Return (x, y) of the center of cell containing provided text 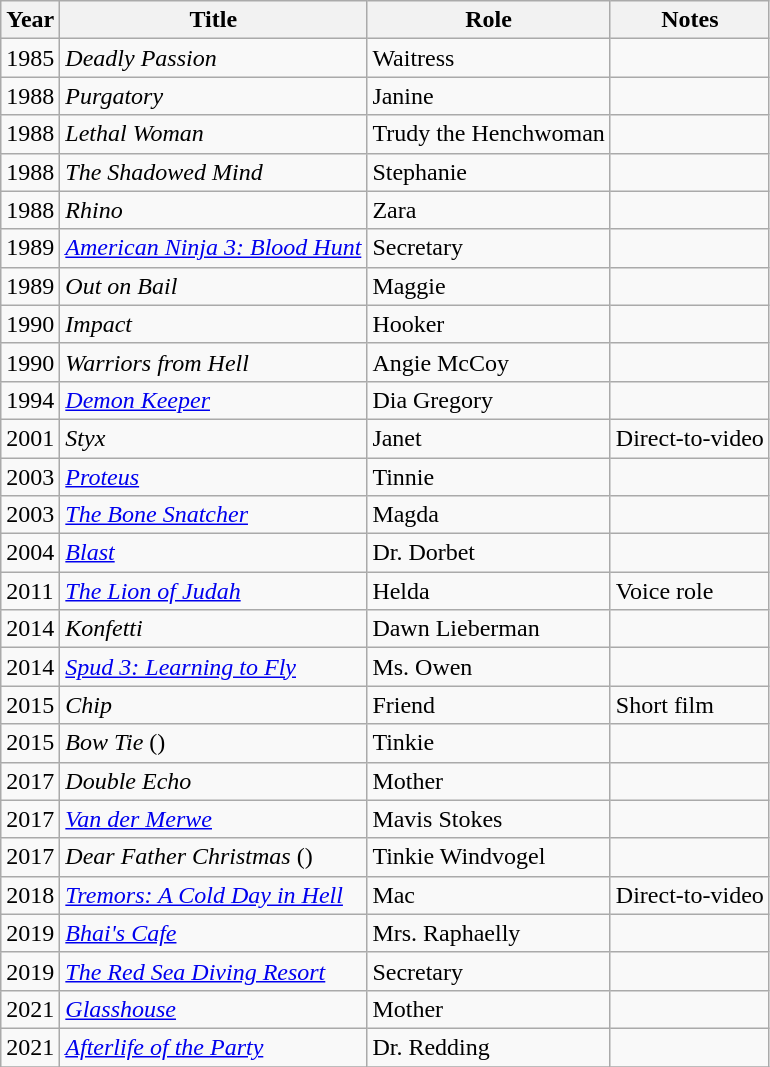
Tinkie (488, 743)
Magda (488, 515)
1985 (30, 58)
Notes (690, 20)
Van der Merwe (214, 819)
Dear Father Christmas () (214, 857)
Mac (488, 895)
Friend (488, 705)
Stephanie (488, 172)
Tinnie (488, 477)
Angie McCoy (488, 362)
Dr. Dorbet (488, 553)
Year (30, 20)
Dia Gregory (488, 400)
American Ninja 3: Blood Hunt (214, 248)
2001 (30, 438)
2018 (30, 895)
Dawn Lieberman (488, 629)
Helda (488, 591)
Blast (214, 553)
Bhai's Cafe (214, 933)
Mavis Stokes (488, 819)
Mrs. Raphaelly (488, 933)
2011 (30, 591)
The Red Sea Diving Resort (214, 971)
The Shadowed Mind (214, 172)
Proteus (214, 477)
Zara (488, 210)
Deadly Passion (214, 58)
Afterlife of the Party (214, 1047)
Short film (690, 705)
Spud 3: Learning to Fly (214, 667)
Impact (214, 324)
Tremors: A Cold Day in Hell (214, 895)
Voice role (690, 591)
Trudy the Henchwoman (488, 134)
Styx (214, 438)
Rhino (214, 210)
The Bone Snatcher (214, 515)
Dr. Redding (488, 1047)
Bow Tie () (214, 743)
1994 (30, 400)
Chip (214, 705)
Maggie (488, 286)
Double Echo (214, 781)
Role (488, 20)
Tinkie Windvogel (488, 857)
Glasshouse (214, 1009)
Hooker (488, 324)
Out on Bail (214, 286)
Konfetti (214, 629)
The Lion of Judah (214, 591)
Waitress (488, 58)
Janine (488, 96)
Warriors from Hell (214, 362)
Title (214, 20)
Purgatory (214, 96)
Ms. Owen (488, 667)
2004 (30, 553)
Lethal Woman (214, 134)
Janet (488, 438)
Demon Keeper (214, 400)
